From the cell containing the given text, extract its center point as [X, Y] coordinate. 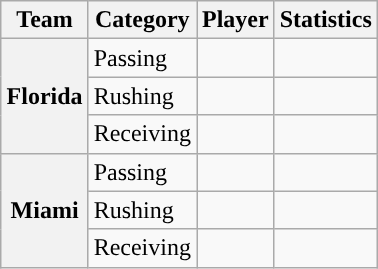
Team [44, 20]
Statistics [326, 20]
Miami [44, 210]
Player [235, 20]
Florida [44, 96]
Category [142, 20]
